From the cell containing the given text, extract its center point as [x, y] coordinate. 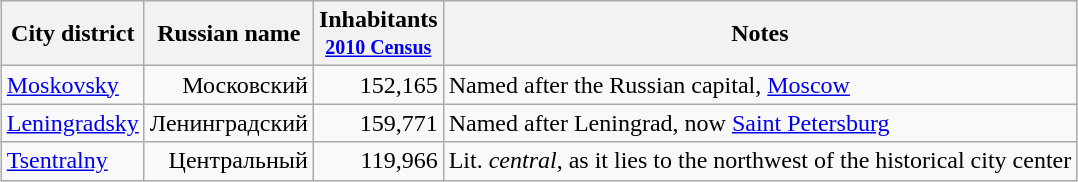
City district [72, 34]
Ленинградский [228, 123]
152,165 [378, 85]
Leningradsky [72, 123]
Inhabitants2010 Census [378, 34]
Notes [760, 34]
Центральный [228, 161]
Russian name [228, 34]
159,771 [378, 123]
Tsentralny [72, 161]
Lit. central, as it lies to the northwest of the historical city center [760, 161]
Named after Leningrad, now Saint Petersburg [760, 123]
Named after the Russian capital, Moscow [760, 85]
119,966 [378, 161]
Moskovsky [72, 85]
Московский [228, 85]
